Identify which cell holds the provided text, then report its [x, y] central coordinate. 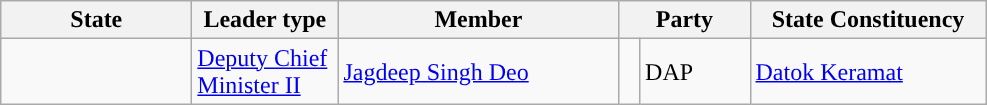
Datok Keramat [868, 72]
Deputy Chief Minister II [265, 72]
Jagdeep Singh Deo [478, 72]
Party [684, 20]
Member [478, 20]
State [96, 20]
DAP [695, 72]
State Constituency [868, 20]
Leader type [265, 20]
